Extract the (X, Y) coordinate from the center of the cell holding the provided text.  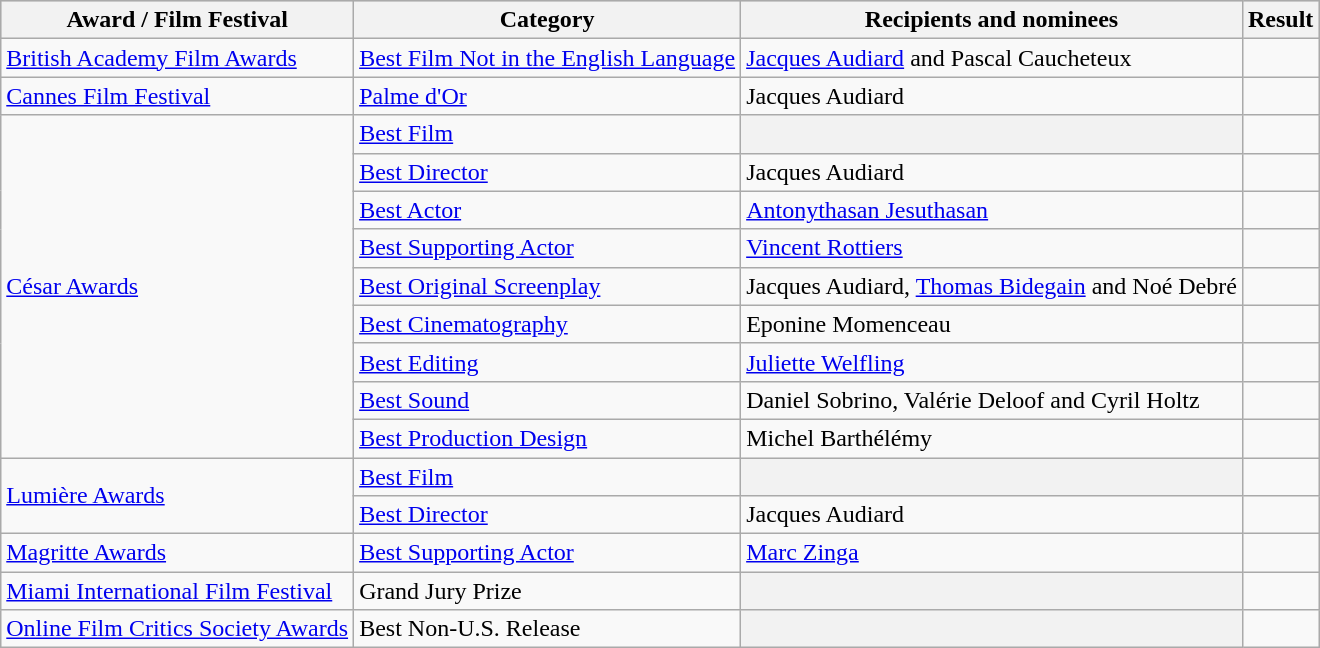
Best Editing (548, 362)
Best Original Screenplay (548, 286)
Daniel Sobrino, Valérie Deloof and Cyril Holtz (992, 400)
British Academy Film Awards (178, 58)
Best Film Not in the English Language (548, 58)
Best Actor (548, 210)
Marc Zinga (992, 553)
Eponine Momenceau (992, 324)
Award / Film Festival (178, 20)
Lumière Awards (178, 496)
Recipients and nominees (992, 20)
Result (1280, 20)
Jacques Audiard, Thomas Bidegain and Noé Debré (992, 286)
Online Film Critics Society Awards (178, 629)
Best Production Design (548, 438)
Jacques Audiard and Pascal Caucheteux (992, 58)
Magritte Awards (178, 553)
Category (548, 20)
Grand Jury Prize (548, 591)
Best Non-U.S. Release (548, 629)
Vincent Rottiers (992, 248)
Cannes Film Festival (178, 96)
Best Sound (548, 400)
César Awards (178, 286)
Palme d'Or (548, 96)
Best Cinematography (548, 324)
Miami International Film Festival (178, 591)
Antonythasan Jesuthasan (992, 210)
Michel Barthélémy (992, 438)
Juliette Welfling (992, 362)
